Scan for the cell matching the given text and deliver its (X, Y) coordinate at center. 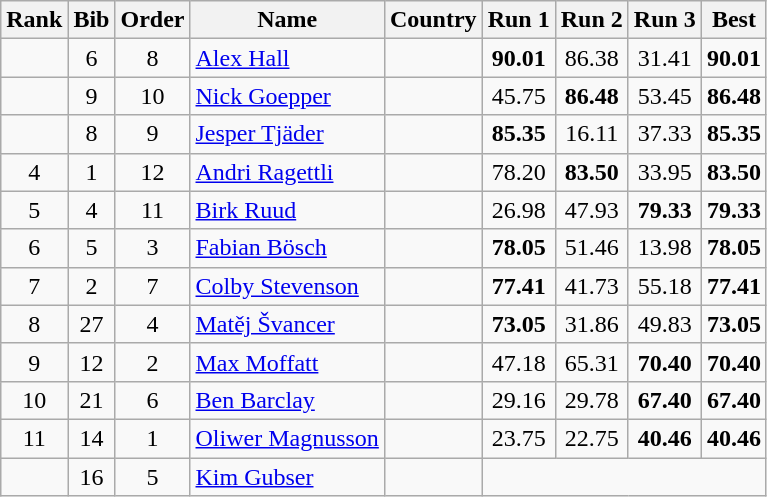
31.86 (592, 324)
Birk Ruud (287, 210)
45.75 (518, 96)
16 (92, 477)
Jesper Tjäder (287, 134)
Order (152, 20)
16.11 (592, 134)
29.16 (518, 400)
31.41 (664, 58)
14 (92, 438)
53.45 (664, 96)
Nick Goepper (287, 96)
78.20 (518, 172)
Max Moffatt (287, 362)
47.93 (592, 210)
86.38 (592, 58)
Country (433, 20)
33.95 (664, 172)
Andri Ragettli (287, 172)
Run 1 (518, 20)
Ben Barclay (287, 400)
Run 3 (664, 20)
22.75 (592, 438)
47.18 (518, 362)
Bib (92, 20)
49.83 (664, 324)
41.73 (592, 286)
3 (152, 248)
Fabian Bösch (287, 248)
Kim Gubser (287, 477)
23.75 (518, 438)
Best (734, 20)
Oliwer Magnusson (287, 438)
13.98 (664, 248)
Alex Hall (287, 58)
51.46 (592, 248)
Matěj Švancer (287, 324)
Name (287, 20)
37.33 (664, 134)
Colby Stevenson (287, 286)
65.31 (592, 362)
55.18 (664, 286)
21 (92, 400)
Rank (34, 20)
26.98 (518, 210)
Run 2 (592, 20)
27 (92, 324)
29.78 (592, 400)
